Provide the [X, Y] coordinate of the cell's center where the given text is located.  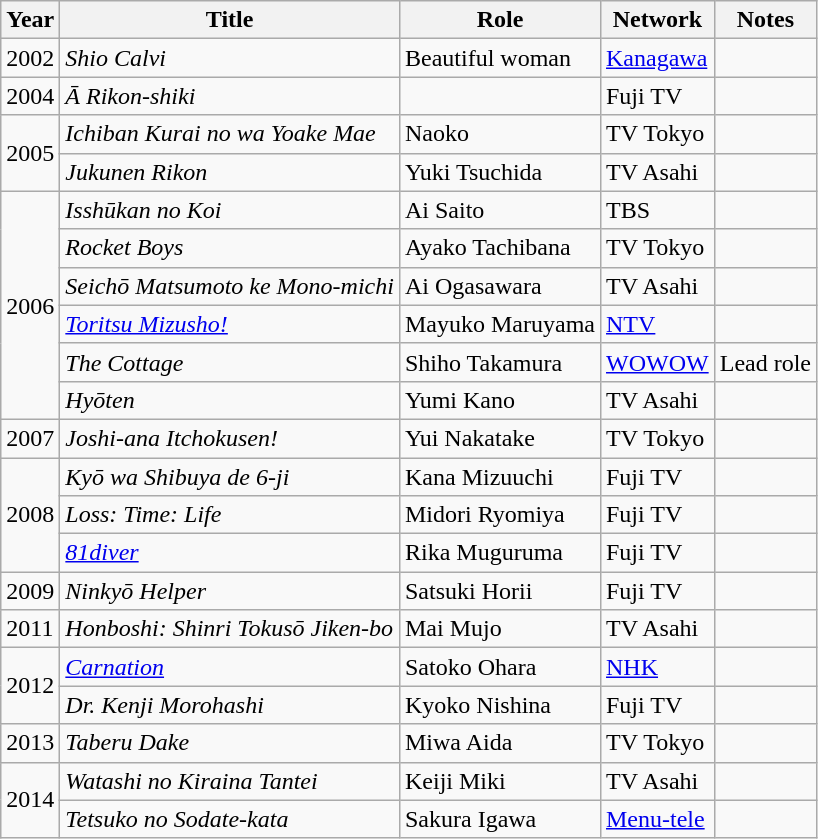
2008 [30, 515]
Yui Nakatake [500, 438]
Beautiful woman [500, 58]
Yuki Tsuchida [500, 172]
Hyōten [230, 400]
Naoko [500, 134]
Miwa Aida [500, 743]
Title [230, 20]
Keiji Miki [500, 781]
Lead role [765, 362]
Year [30, 20]
Taberu Dake [230, 743]
WOWOW [657, 362]
Kyoko Nishina [500, 705]
Mayuko Maruyama [500, 324]
Shiho Takamura [500, 362]
Ai Ogasawara [500, 286]
81diver [230, 553]
Ninkyō Helper [230, 591]
Ichiban Kurai no wa Yoake Mae [230, 134]
2006 [30, 305]
Rocket Boys [230, 248]
Isshūkan no Koi [230, 210]
2005 [30, 153]
Shio Calvi [230, 58]
Menu-tele [657, 819]
Loss: Time: Life [230, 515]
Carnation [230, 667]
Tetsuko no Sodate-kata [230, 819]
2007 [30, 438]
Kanagawa [657, 58]
2002 [30, 58]
2004 [30, 96]
Ayako Tachibana [500, 248]
Sakura Igawa [500, 819]
Satoko Ohara [500, 667]
Mai Mujo [500, 629]
Network [657, 20]
Watashi no Kiraina Tantei [230, 781]
2011 [30, 629]
2009 [30, 591]
Ai Saito [500, 210]
NHK [657, 667]
2013 [30, 743]
Midori Ryomiya [500, 515]
Dr. Kenji Morohashi [230, 705]
Honboshi: Shinri Tokusō Jiken-bo [230, 629]
Jukunen Rikon [230, 172]
Role [500, 20]
Joshi-ana Itchokusen! [230, 438]
Kyō wa Shibuya de 6-ji [230, 477]
Notes [765, 20]
Seichō Matsumoto ke Mono-michi [230, 286]
TBS [657, 210]
Yumi Kano [500, 400]
NTV [657, 324]
2014 [30, 800]
2012 [30, 686]
Ā Rikon-shiki [230, 96]
Satsuki Horii [500, 591]
Toritsu Mizusho! [230, 324]
Kana Mizuuchi [500, 477]
Rika Muguruma [500, 553]
The Cottage [230, 362]
